Scan for the cell matching the given text and deliver its (X, Y) coordinate at center. 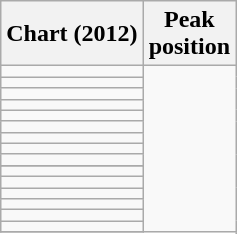
Peakposition (189, 34)
Chart (2012) (72, 34)
